From the cell containing the given text, extract its center point as [X, Y] coordinate. 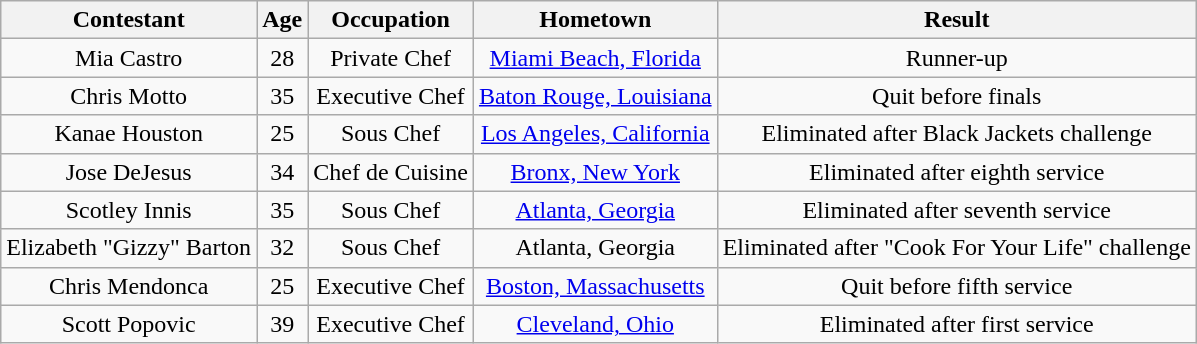
Chris Motto [129, 96]
Private Chef [391, 58]
Occupation [391, 20]
Jose DeJesus [129, 172]
39 [282, 324]
Kanae Houston [129, 134]
Age [282, 20]
Chris Mendonca [129, 286]
Eliminated after seventh service [956, 210]
Scotley Innis [129, 210]
Eliminated after Black Jackets challenge [956, 134]
Runner-up [956, 58]
Baton Rouge, Louisiana [595, 96]
Result [956, 20]
Scott Popovic [129, 324]
Cleveland, Ohio [595, 324]
32 [282, 248]
34 [282, 172]
Los Angeles, California [595, 134]
Elizabeth "Gizzy" Barton [129, 248]
28 [282, 58]
Mia Castro [129, 58]
Miami Beach, Florida [595, 58]
Chef de Cuisine [391, 172]
Quit before fifth service [956, 286]
Eliminated after "Cook For Your Life" challenge [956, 248]
Hometown [595, 20]
Eliminated after eighth service [956, 172]
Eliminated after first service [956, 324]
Bronx, New York [595, 172]
Contestant [129, 20]
Quit before finals [956, 96]
Boston, Massachusetts [595, 286]
